Output the [X, Y] coordinate of the center of the cell containing the given text.  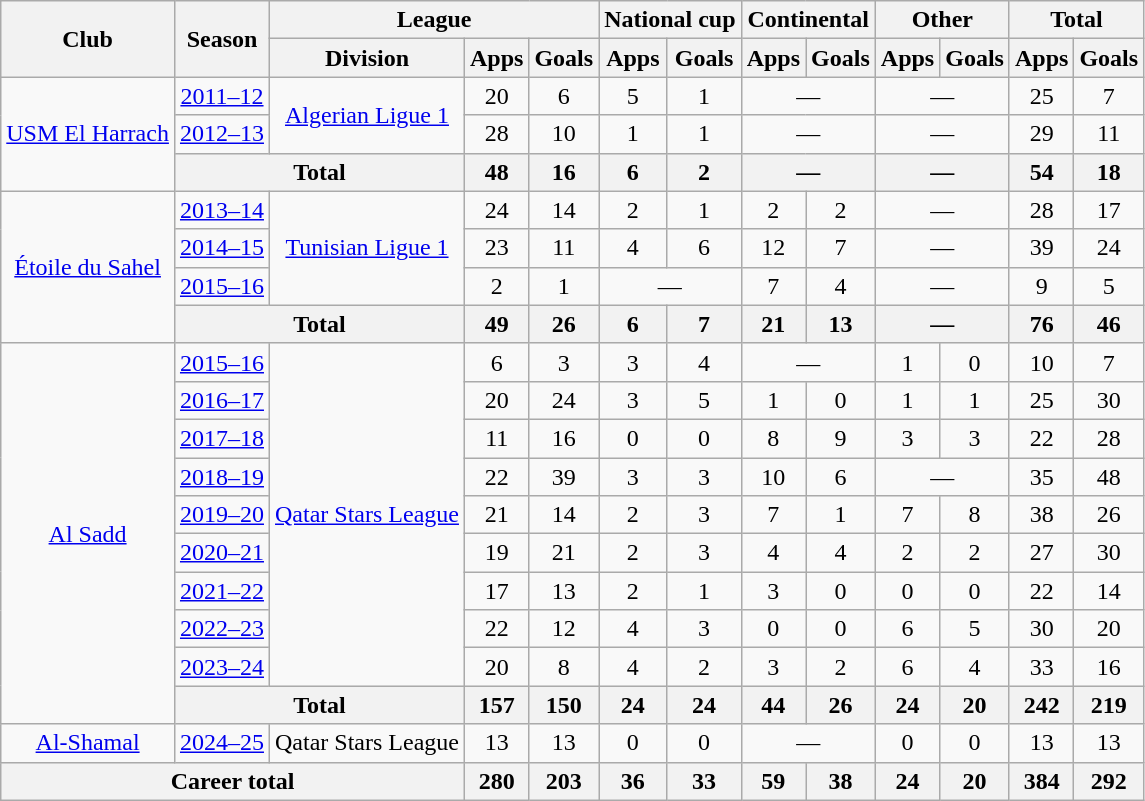
242 [1041, 705]
29 [1041, 134]
19 [496, 553]
44 [773, 705]
280 [496, 781]
2014–15 [222, 248]
203 [564, 781]
46 [1109, 324]
2018–19 [222, 477]
Club [88, 39]
27 [1041, 553]
Season [222, 39]
54 [1041, 172]
219 [1109, 705]
Tunisian Ligue 1 [368, 248]
Other [942, 20]
2013–14 [222, 210]
2016–17 [222, 400]
2011–12 [222, 96]
Algerian Ligue 1 [368, 115]
36 [633, 781]
35 [1041, 477]
2012–13 [222, 134]
292 [1109, 781]
Career total [233, 781]
National cup [670, 20]
2024–25 [222, 743]
2021–22 [222, 591]
2023–24 [222, 667]
2019–20 [222, 515]
49 [496, 324]
18 [1109, 172]
Division [368, 58]
Continental [808, 20]
2020–21 [222, 553]
150 [564, 705]
23 [496, 248]
157 [496, 705]
Al-Shamal [88, 743]
2022–23 [222, 629]
League [434, 20]
384 [1041, 781]
Étoile du Sahel [88, 267]
2017–18 [222, 438]
USM El Harrach [88, 134]
59 [773, 781]
76 [1041, 324]
Al Sadd [88, 534]
